For the text-containing cell, return its midpoint in (X, Y) coordinate format. 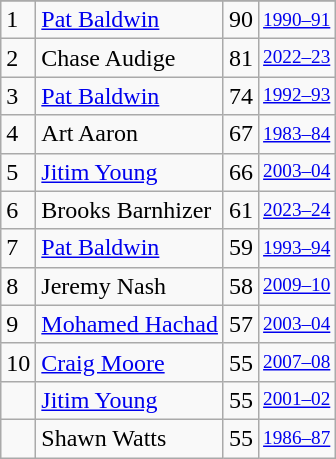
Chase Audige (130, 58)
67 (240, 134)
1 (18, 20)
58 (240, 286)
7 (18, 248)
1993–94 (297, 248)
9 (18, 324)
2001–02 (297, 400)
2 (18, 58)
6 (18, 210)
4 (18, 134)
1990–91 (297, 20)
1992–93 (297, 96)
1983–84 (297, 134)
Jeremy Nash (130, 286)
81 (240, 58)
61 (240, 210)
2023–24 (297, 210)
2007–08 (297, 362)
66 (240, 172)
74 (240, 96)
5 (18, 172)
8 (18, 286)
2022–23 (297, 58)
Craig Moore (130, 362)
1986–87 (297, 438)
57 (240, 324)
90 (240, 20)
Mohamed Hachad (130, 324)
2009–10 (297, 286)
Art Aaron (130, 134)
3 (18, 96)
10 (18, 362)
Brooks Barnhizer (130, 210)
Shawn Watts (130, 438)
59 (240, 248)
